Output the (x, y) coordinate of the center of the cell containing the given text.  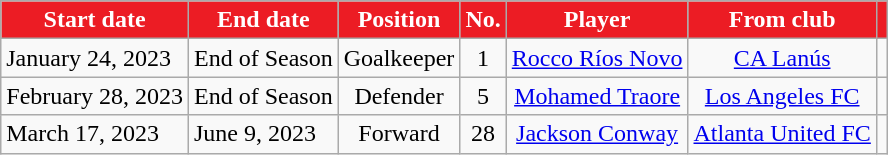
June 9, 2023 (263, 134)
From club (782, 20)
March 17, 2023 (95, 134)
Atlanta United FC (782, 134)
Mohamed Traore (597, 96)
1 (483, 58)
Start date (95, 20)
Position (399, 20)
Los Angeles FC (782, 96)
January 24, 2023 (95, 58)
No. (483, 20)
Jackson Conway (597, 134)
Defender (399, 96)
CA Lanús (782, 58)
Forward (399, 134)
5 (483, 96)
End date (263, 20)
Rocco Ríos Novo (597, 58)
Goalkeeper (399, 58)
February 28, 2023 (95, 96)
28 (483, 134)
Player (597, 20)
